From the cell containing the given text, extract its center point as (x, y) coordinate. 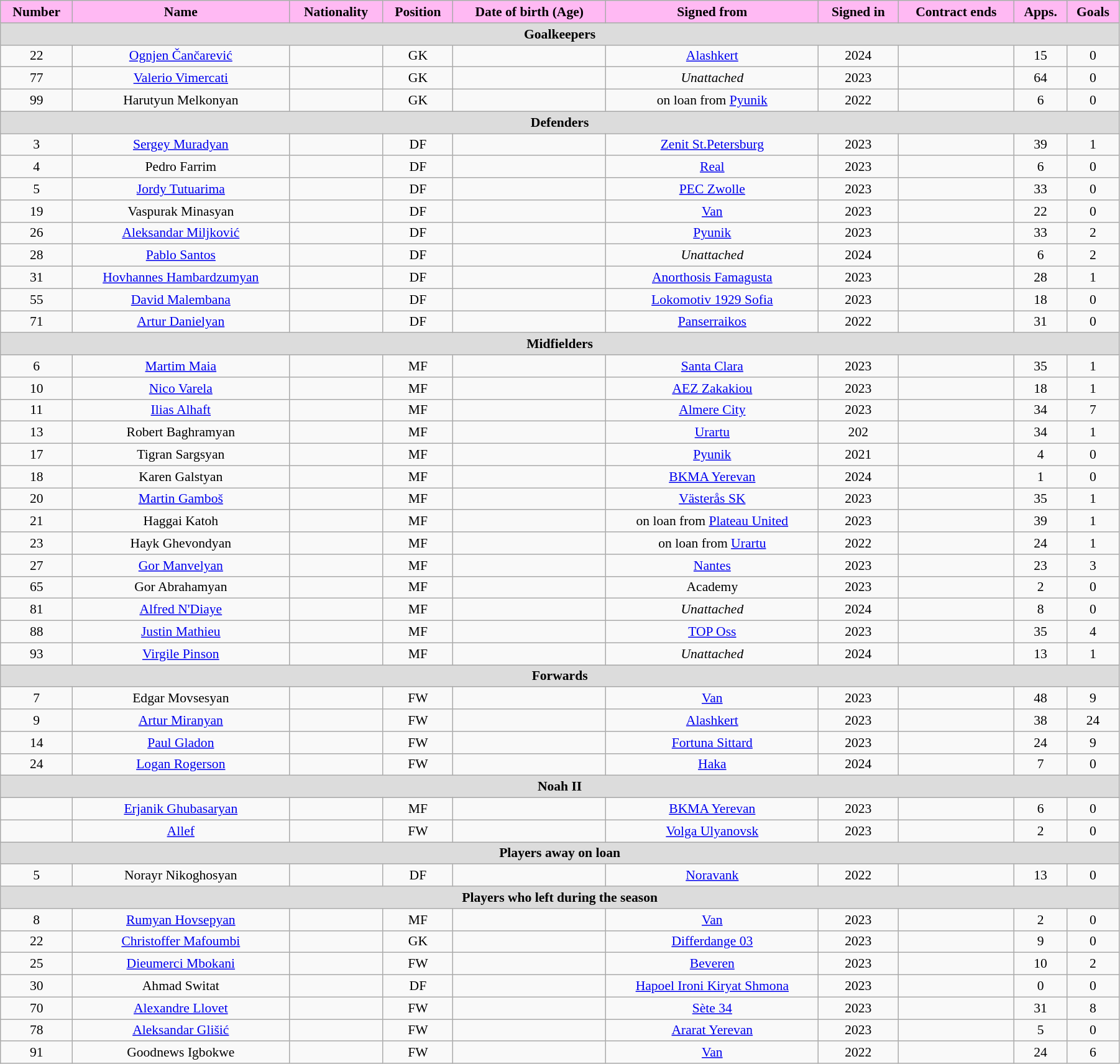
Erjanik Ghubasaryan (181, 809)
55 (37, 300)
Players who left during the season (560, 897)
Goalkeepers (560, 34)
Santa Clara (712, 366)
Date of birth (Age) (530, 12)
Vaspurak Minasyan (181, 211)
Edgar Movsesyan (181, 699)
Differdange 03 (712, 942)
Zenit St.Petersburg (712, 145)
Anorthosis Famagusta (712, 278)
Artur Miranyan (181, 720)
Norayr Nikoghosyan (181, 876)
Apps. (1040, 12)
Robert Baghramyan (181, 433)
65 (37, 587)
Martim Maia (181, 366)
Midfielders (560, 344)
Ognjen Čančarević (181, 56)
Alexandre Llovet (181, 1008)
Nationality (336, 12)
Goodnews Igbokwe (181, 1053)
Martin Gamboš (181, 499)
Haka (712, 764)
Forwards (560, 676)
30 (37, 986)
Academy (712, 587)
48 (1040, 699)
on loan from Pyunik (712, 101)
88 (37, 632)
202 (858, 433)
Haggai Katoh (181, 521)
21 (37, 521)
Hayk Ghevondyan (181, 543)
Urartu (712, 433)
Volga Ulyanovsk (712, 831)
11 (37, 410)
on loan from Urartu (712, 543)
Alfred N'Diaye (181, 610)
Karen Galstyan (181, 477)
Signed in (858, 12)
Sergey Muradyan (181, 145)
Lokomotiv 1929 Sofia (712, 300)
Goals (1093, 12)
Ararat Yerevan (712, 1030)
93 (37, 654)
Artur Danielyan (181, 322)
38 (1040, 720)
PEC Zwolle (712, 189)
Noravank (712, 876)
70 (37, 1008)
99 (37, 101)
David Malembana (181, 300)
78 (37, 1030)
Västerås SK (712, 499)
Justin Mathieu (181, 632)
Real (712, 167)
Virgile Pinson (181, 654)
25 (37, 964)
Hapoel Ironi Kiryat Shmona (712, 986)
19 (37, 211)
Contract ends (956, 12)
Allef (181, 831)
Jordy Tutuarima (181, 189)
Gor Manvelyan (181, 566)
Players away on loan (560, 853)
Nantes (712, 566)
27 (37, 566)
Ahmad Switat (181, 986)
Dieumerci Mbokani (181, 964)
TOP Oss (712, 632)
Hovhannes Hambardzumyan (181, 278)
on loan from Plateau United (712, 521)
77 (37, 78)
Almere City (712, 410)
Christoffer Mafoumbi (181, 942)
Fortuna Sittard (712, 743)
15 (1040, 56)
Pedro Farrim (181, 167)
Rumyan Hovsepyan (181, 920)
14 (37, 743)
Tigran Sargsyan (181, 455)
Sète 34 (712, 1008)
26 (37, 233)
AEZ Zakakiou (712, 388)
Gor Abrahamyan (181, 587)
Pablo Santos (181, 255)
71 (37, 322)
Harutyun Melkonyan (181, 101)
64 (1040, 78)
Defenders (560, 122)
Position (418, 12)
Beveren (712, 964)
91 (37, 1053)
Ilias Alhaft (181, 410)
Paul Gladon (181, 743)
81 (37, 610)
Signed from (712, 12)
Aleksandar Glišić (181, 1030)
Aleksandar Miljković (181, 233)
Name (181, 12)
20 (37, 499)
Number (37, 12)
Logan Rogerson (181, 764)
Panserraikos (712, 322)
17 (37, 455)
2021 (858, 455)
Noah II (560, 787)
Nico Varela (181, 388)
Valerio Vimercati (181, 78)
